Capture the cell that displays the provided text and extract its (x, y) central coordinate. 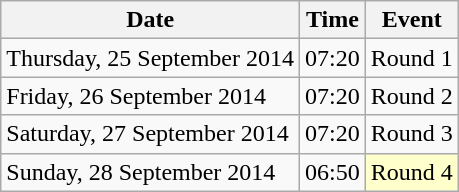
Friday, 26 September 2014 (150, 96)
Round 4 (412, 172)
Sunday, 28 September 2014 (150, 172)
Thursday, 25 September 2014 (150, 58)
Event (412, 20)
Round 2 (412, 96)
Time (333, 20)
Date (150, 20)
Round 1 (412, 58)
Saturday, 27 September 2014 (150, 134)
Round 3 (412, 134)
06:50 (333, 172)
